From the cell containing the given text, extract its center point as (x, y) coordinate. 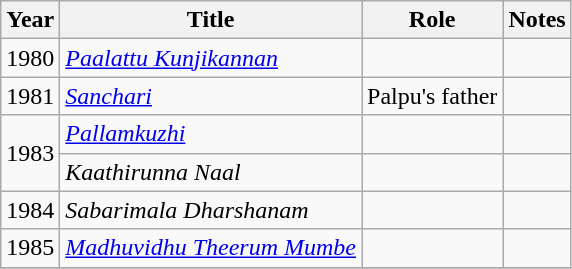
Title (211, 20)
Sanchari (211, 96)
Sabarimala Dharshanam (211, 210)
Role (432, 20)
1983 (30, 153)
1985 (30, 248)
Notes (537, 20)
Pallamkuzhi (211, 134)
Palpu's father (432, 96)
1984 (30, 210)
Year (30, 20)
Kaathirunna Naal (211, 172)
1981 (30, 96)
Paalattu Kunjikannan (211, 58)
Madhuvidhu Theerum Mumbe (211, 248)
1980 (30, 58)
